Pinpoint the cell where the given text exists, returning its [X, Y] midpoint coordinate. 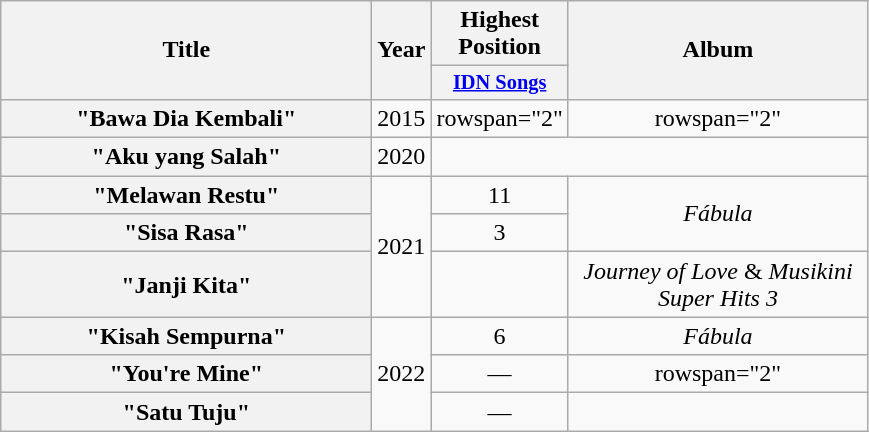
2020 [402, 157]
Year [402, 50]
"Aku yang Salah" [186, 157]
2022 [402, 374]
Journey of Love & Musikini Super Hits 3 [718, 284]
"Bawa Dia Kembali" [186, 118]
11 [500, 195]
"Kisah Sempurna" [186, 336]
2015 [402, 118]
"You're Mine" [186, 374]
"Satu Tuju" [186, 412]
Title [186, 50]
6 [500, 336]
3 [500, 233]
2021 [402, 246]
Album [718, 50]
"Melawan Restu" [186, 195]
"Janji Kita" [186, 284]
IDN Songs [500, 83]
"Sisa Rasa" [186, 233]
Highest Position [500, 34]
